Find where the given text appears and provide that cell's center as (X, Y) coordinate. 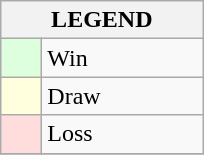
Loss (122, 134)
Win (122, 58)
Draw (122, 96)
LEGEND (102, 20)
